Detect which cell encompasses the target text, then output its [x, y] center coordinate. 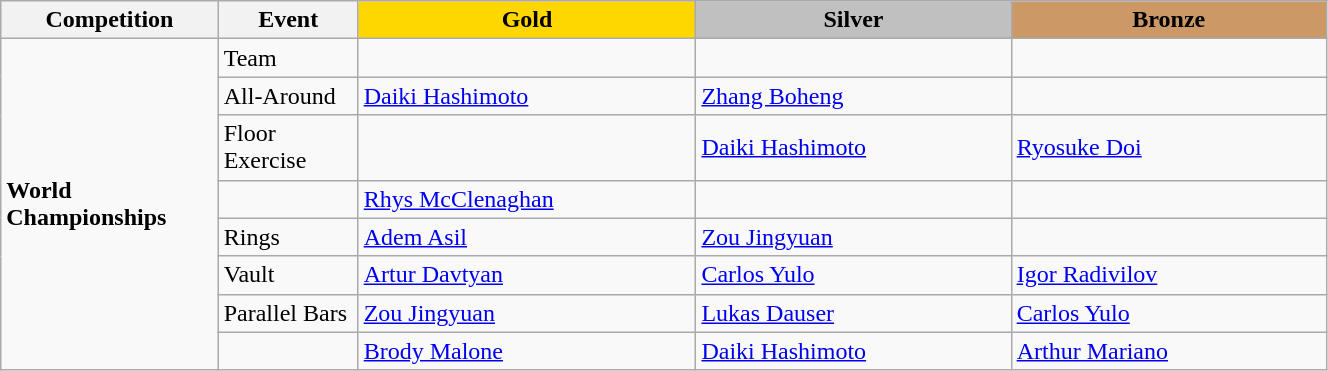
Floor Exercise [288, 148]
Arthur Mariano [1168, 351]
Zhang Boheng [854, 96]
World Championships [110, 205]
Team [288, 58]
Adem Asil [527, 237]
Brody Malone [527, 351]
Gold [527, 20]
Ryosuke Doi [1168, 148]
Vault [288, 275]
Rhys McClenaghan [527, 199]
Silver [854, 20]
Competition [110, 20]
Bronze [1168, 20]
Lukas Dauser [854, 313]
Artur Davtyan [527, 275]
Parallel Bars [288, 313]
Event [288, 20]
Igor Radivilov [1168, 275]
All-Around [288, 96]
Rings [288, 237]
